Identify which cell holds the provided text, then report its [x, y] central coordinate. 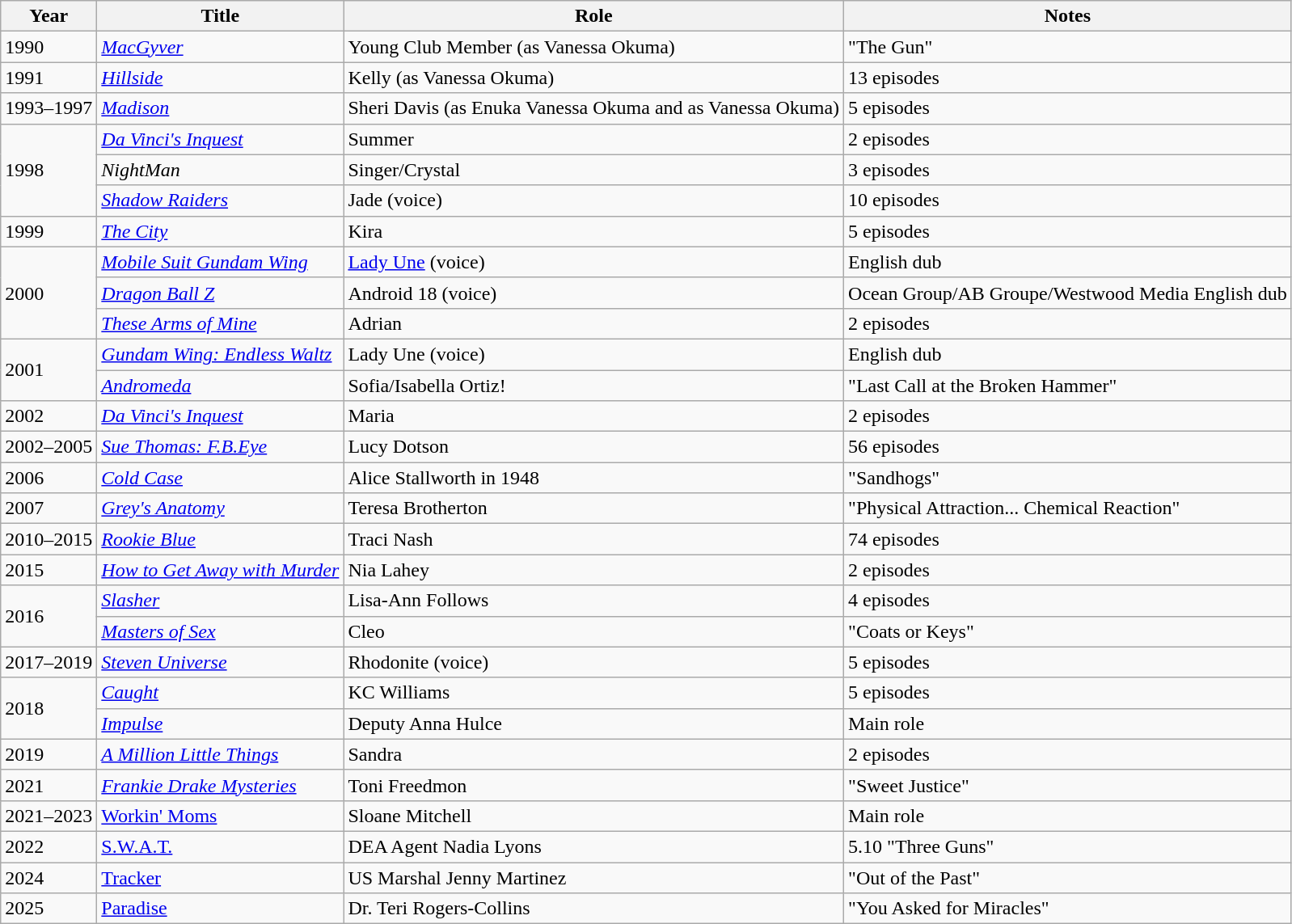
Frankie Drake Mysteries [220, 785]
Maria [593, 416]
2021 [49, 785]
DEA Agent Nadia Lyons [593, 846]
Young Club Member (as Vanessa Okuma) [593, 47]
Role [593, 16]
Slasher [220, 601]
Teresa Brotherton [593, 508]
Sandra [593, 754]
2018 [49, 708]
5.10 "Three Guns" [1068, 846]
1999 [49, 231]
1990 [49, 47]
Steven Universe [220, 662]
US Marshal Jenny Martinez [593, 877]
"Out of the Past" [1068, 877]
56 episodes [1068, 447]
1993–1997 [49, 108]
2022 [49, 846]
Lisa-Ann Follows [593, 601]
Nia Lahey [593, 570]
2000 [49, 293]
Dragon Ball Z [220, 293]
2002–2005 [49, 447]
10 episodes [1068, 200]
Year [49, 16]
"Sweet Justice" [1068, 785]
Tracker [220, 877]
2002 [49, 416]
MacGyver [220, 47]
Dr. Teri Rogers-Collins [593, 909]
Toni Freedmon [593, 785]
S.W.A.T. [220, 846]
Masters of Sex [220, 631]
Kira [593, 231]
2007 [49, 508]
The City [220, 231]
2024 [49, 877]
Caught [220, 693]
13 episodes [1068, 78]
How to Get Away with Murder [220, 570]
2016 [49, 616]
1991 [49, 78]
Summer [593, 139]
Sofia/Isabella Ortiz! [593, 386]
Alice Stallworth in 1948 [593, 478]
Adrian [593, 323]
Andromeda [220, 386]
Rhodonite (voice) [593, 662]
2006 [49, 478]
4 episodes [1068, 601]
"Last Call at the Broken Hammer" [1068, 386]
Grey's Anatomy [220, 508]
1998 [49, 170]
Notes [1068, 16]
2025 [49, 909]
Cleo [593, 631]
Impulse [220, 724]
"Coats or Keys" [1068, 631]
74 episodes [1068, 539]
Mobile Suit Gundam Wing [220, 262]
2021–2023 [49, 816]
Singer/Crystal [593, 170]
2001 [49, 369]
Workin' Moms [220, 816]
Sloane Mitchell [593, 816]
2015 [49, 570]
"You Asked for Miracles" [1068, 909]
Paradise [220, 909]
Ocean Group/AB Groupe/Westwood Media English dub [1068, 293]
Deputy Anna Hulce [593, 724]
Hillside [220, 78]
Jade (voice) [593, 200]
"Physical Attraction... Chemical Reaction" [1068, 508]
Sue Thomas: F.B.Eye [220, 447]
Sheri Davis (as Enuka Vanessa Okuma and as Vanessa Okuma) [593, 108]
Android 18 (voice) [593, 293]
2017–2019 [49, 662]
Gundam Wing: Endless Waltz [220, 354]
Lucy Dotson [593, 447]
Cold Case [220, 478]
These Arms of Mine [220, 323]
Madison [220, 108]
2019 [49, 754]
A Million Little Things [220, 754]
Traci Nash [593, 539]
2010–2015 [49, 539]
Kelly (as Vanessa Okuma) [593, 78]
"Sandhogs" [1068, 478]
3 episodes [1068, 170]
Rookie Blue [220, 539]
KC Williams [593, 693]
Shadow Raiders [220, 200]
Title [220, 16]
NightMan [220, 170]
"The Gun" [1068, 47]
